Scan for the cell matching the given text and deliver its [x, y] coordinate at center. 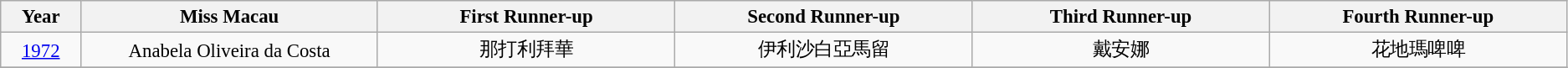
那打利拜華 [525, 50]
1972 [41, 50]
戴安娜 [1121, 50]
Year [41, 17]
Second Runner-up [823, 17]
Third Runner-up [1121, 17]
伊利沙白亞馬留 [823, 50]
花地瑪啤啤 [1417, 50]
First Runner-up [525, 17]
Anabela Oliveira da Costa [229, 50]
Miss Macau [229, 17]
Fourth Runner-up [1417, 17]
